Find where the given text appears and provide that cell's center as [x, y] coordinate. 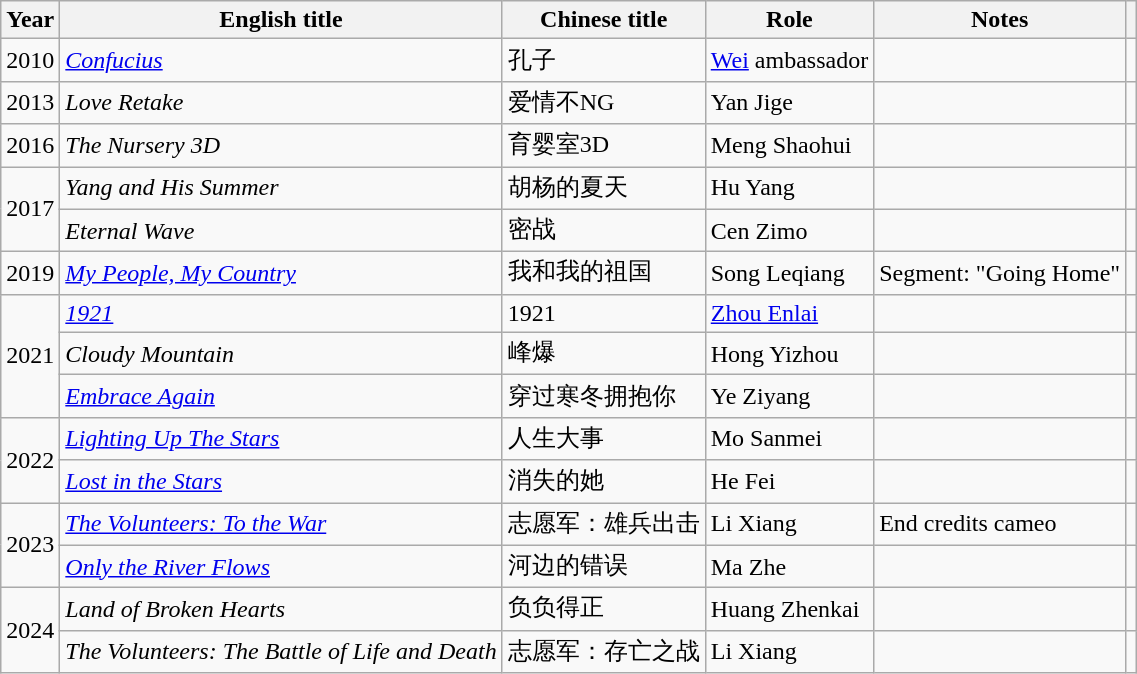
Mo Sanmei [789, 438]
志愿军：存亡之战 [604, 652]
Huang Zhenkai [789, 610]
Role [789, 20]
Ye Ziyang [789, 396]
The Volunteers: To the War [281, 524]
Cen Zimo [789, 230]
My People, My Country [281, 274]
负负得正 [604, 610]
2021 [30, 356]
消失的她 [604, 482]
胡杨的夏天 [604, 188]
2019 [30, 274]
Chinese title [604, 20]
English title [281, 20]
2010 [30, 60]
育婴室3D [604, 146]
The Volunteers: The Battle of Life and Death [281, 652]
He Fei [789, 482]
Yan Jige [789, 102]
Zhou Enlai [789, 313]
2023 [30, 544]
Love Retake [281, 102]
Embrace Again [281, 396]
Hu Yang [789, 188]
Confucius [281, 60]
峰爆 [604, 354]
2024 [30, 630]
我和我的祖国 [604, 274]
穿过寒冬拥抱你 [604, 396]
2016 [30, 146]
Only the River Flows [281, 566]
人生大事 [604, 438]
Cloudy Mountain [281, 354]
Lost in the Stars [281, 482]
志愿军：雄兵出击 [604, 524]
密战 [604, 230]
河边的错误 [604, 566]
Wei ambassador [789, 60]
Yang and His Summer [281, 188]
2017 [30, 208]
Notes [1000, 20]
Lighting Up The Stars [281, 438]
孔子 [604, 60]
The Nursery 3D [281, 146]
Eternal Wave [281, 230]
Hong Yizhou [789, 354]
2022 [30, 460]
Land of Broken Hearts [281, 610]
Song Leqiang [789, 274]
爱情不NG [604, 102]
Ma Zhe [789, 566]
Year [30, 20]
Segment: "Going Home" [1000, 274]
Meng Shaohui [789, 146]
2013 [30, 102]
End credits cameo [1000, 524]
